Return the [x, y] coordinate for the center point of the cell that contains the specified text.  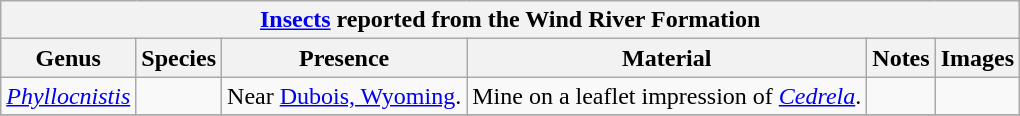
Material [667, 58]
Near Dubois, Wyoming. [344, 96]
Species [179, 58]
Images [977, 58]
Notes [901, 58]
Presence [344, 58]
Phyllocnistis [68, 96]
Genus [68, 58]
Insects reported from the Wind River Formation [510, 20]
Mine on a leaflet impression of Cedrela. [667, 96]
